Identify which cell holds the provided text, then report its [x, y] central coordinate. 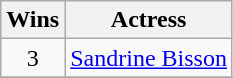
Actress [149, 20]
3 [33, 58]
Wins [33, 20]
Sandrine Bisson [149, 58]
